Output the [X, Y] coordinate of the center of the cell containing the given text.  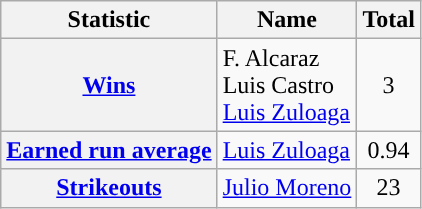
0.94 [389, 150]
F. Alcaraz Luis Castro Luis Zuloaga [287, 85]
Earned run average [109, 150]
3 [389, 85]
Wins [109, 85]
23 [389, 188]
Total [389, 20]
Luis Zuloaga [287, 150]
Statistic [109, 20]
Strikeouts [109, 188]
Name [287, 20]
Julio Moreno [287, 188]
